For the text-containing cell, return its midpoint in (x, y) coordinate format. 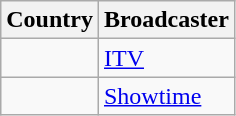
Showtime (166, 96)
Broadcaster (166, 20)
Country (50, 20)
ITV (166, 58)
